Capture the cell that displays the provided text and extract its [x, y] central coordinate. 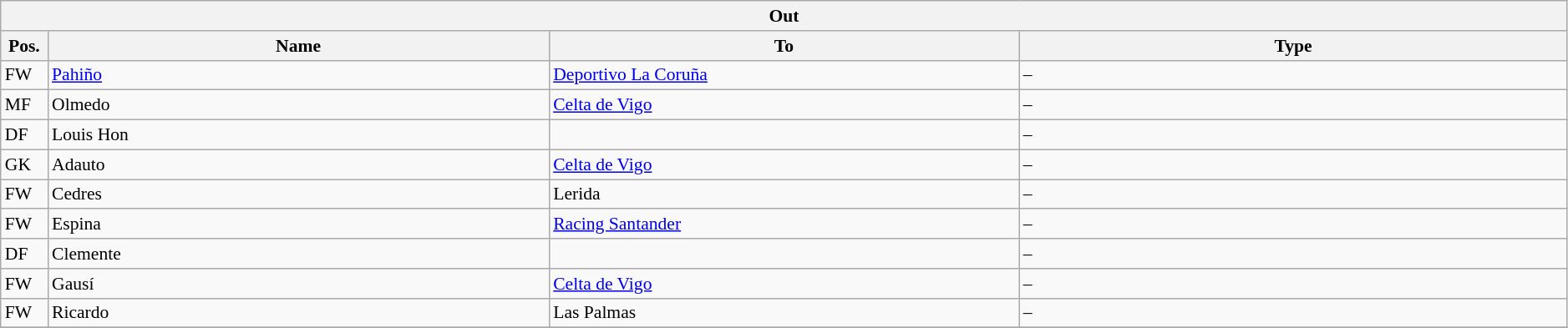
Name [298, 46]
Adauto [298, 164]
Louis Hon [298, 135]
MF [24, 105]
Lerida [784, 194]
Pos. [24, 46]
Las Palmas [784, 313]
Ricardo [298, 313]
Type [1293, 46]
GK [24, 164]
Pahiño [298, 75]
Deportivo La Coruña [784, 75]
Olmedo [298, 105]
To [784, 46]
Gausí [298, 284]
Racing Santander [784, 225]
Out [784, 16]
Espina [298, 225]
Clemente [298, 254]
Cedres [298, 194]
